Extract the (x, y) coordinate from the center of the cell holding the provided text.  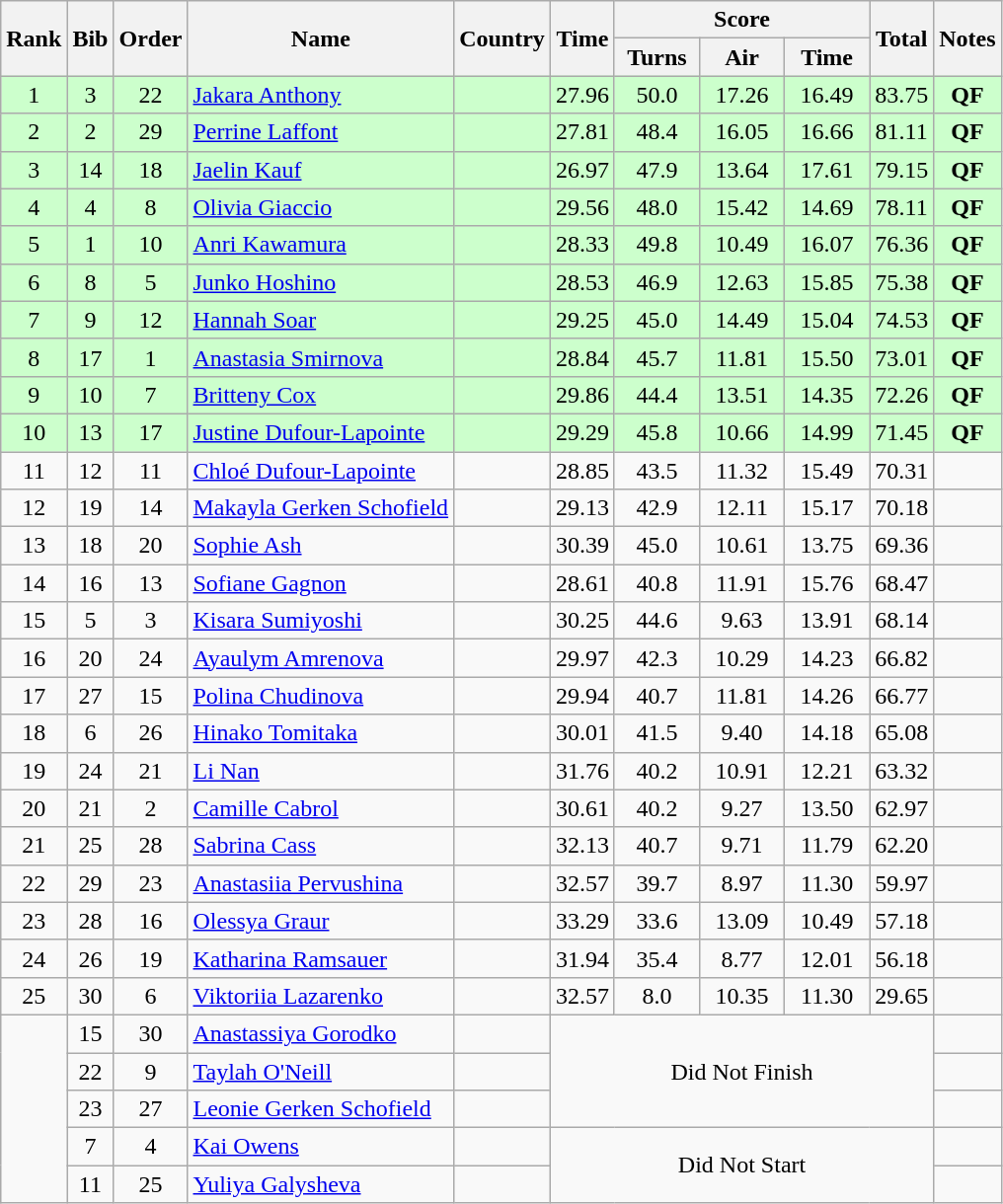
Anastasiia Pervushina (321, 883)
15.50 (827, 357)
14.35 (827, 395)
Leonie Gerken Schofield (321, 1109)
Jakara Anthony (321, 95)
27.81 (582, 132)
Makayla Gerken Schofield (321, 508)
Anastassiya Gorodko (321, 1033)
70.31 (902, 471)
30.39 (582, 546)
28.85 (582, 471)
Order (150, 38)
13.50 (827, 808)
76.36 (902, 245)
Camille Cabrol (321, 808)
Li Nan (321, 771)
16.05 (741, 132)
43.5 (656, 471)
14.18 (827, 733)
10.35 (741, 996)
13.64 (741, 170)
15.17 (827, 508)
11.79 (827, 846)
28.61 (582, 583)
41.5 (656, 733)
Bib (91, 38)
Sophie Ash (321, 546)
Junko Hoshino (321, 282)
74.53 (902, 320)
13.75 (827, 546)
Sofiane Gagnon (321, 583)
79.15 (902, 170)
16.49 (827, 95)
Polina Chudinova (321, 696)
46.9 (656, 282)
48.0 (656, 207)
62.20 (902, 846)
63.32 (902, 771)
56.18 (902, 958)
31.94 (582, 958)
Anastasia Smirnova (321, 357)
29.94 (582, 696)
Taylah O'Neill (321, 1071)
50.0 (656, 95)
29.13 (582, 508)
9.63 (741, 621)
14.69 (827, 207)
42.3 (656, 658)
71.45 (902, 432)
Chloé Dufour-Lapointe (321, 471)
Total (902, 38)
Hannah Soar (321, 320)
30.01 (582, 733)
15.42 (741, 207)
Kai Owens (321, 1147)
Britteny Cox (321, 395)
Olessya Graur (321, 921)
8.97 (741, 883)
65.08 (902, 733)
29.86 (582, 395)
16.07 (827, 245)
68.14 (902, 621)
8.77 (741, 958)
10.61 (741, 546)
Country (502, 38)
Name (321, 38)
8.0 (656, 996)
Did Not Finish (741, 1071)
9.71 (741, 846)
62.97 (902, 808)
47.9 (656, 170)
Jaelin Kauf (321, 170)
Anri Kawamura (321, 245)
10.29 (741, 658)
12.01 (827, 958)
45.8 (656, 432)
30.61 (582, 808)
44.6 (656, 621)
32.13 (582, 846)
75.38 (902, 282)
Turns (656, 57)
15.04 (827, 320)
Did Not Start (741, 1166)
Rank (34, 38)
31.76 (582, 771)
29.56 (582, 207)
72.26 (902, 395)
39.7 (656, 883)
49.8 (656, 245)
17.26 (741, 95)
10.91 (741, 771)
69.36 (902, 546)
Katharina Ramsauer (321, 958)
Yuliya Galysheva (321, 1184)
Justine Dufour-Lapointe (321, 432)
59.97 (902, 883)
14.23 (827, 658)
83.75 (902, 95)
73.01 (902, 357)
35.4 (656, 958)
11.91 (741, 583)
15.76 (827, 583)
29.97 (582, 658)
45.7 (656, 357)
48.4 (656, 132)
Perrine Laffont (321, 132)
17.61 (827, 170)
57.18 (902, 921)
Notes (967, 38)
10.66 (741, 432)
9.40 (741, 733)
Sabrina Cass (321, 846)
Air (741, 57)
16.66 (827, 132)
28.53 (582, 282)
14.99 (827, 432)
Viktoriia Lazarenko (321, 996)
66.77 (902, 696)
Ayaulym Amrenova (321, 658)
28.33 (582, 245)
28.84 (582, 357)
29.29 (582, 432)
12.63 (741, 282)
30.25 (582, 621)
33.29 (582, 921)
15.49 (827, 471)
12.11 (741, 508)
26.97 (582, 170)
15.85 (827, 282)
11.32 (741, 471)
Kisara Sumiyoshi (321, 621)
Score (741, 20)
29.65 (902, 996)
13.09 (741, 921)
14.49 (741, 320)
33.6 (656, 921)
70.18 (902, 508)
81.11 (902, 132)
78.11 (902, 207)
42.9 (656, 508)
66.82 (902, 658)
27.96 (582, 95)
12.21 (827, 771)
13.91 (827, 621)
13.51 (741, 395)
9.27 (741, 808)
Olivia Giaccio (321, 207)
68.47 (902, 583)
29.25 (582, 320)
40.8 (656, 583)
44.4 (656, 395)
Hinako Tomitaka (321, 733)
14.26 (827, 696)
